For the text-containing cell, return its midpoint in [X, Y] coordinate format. 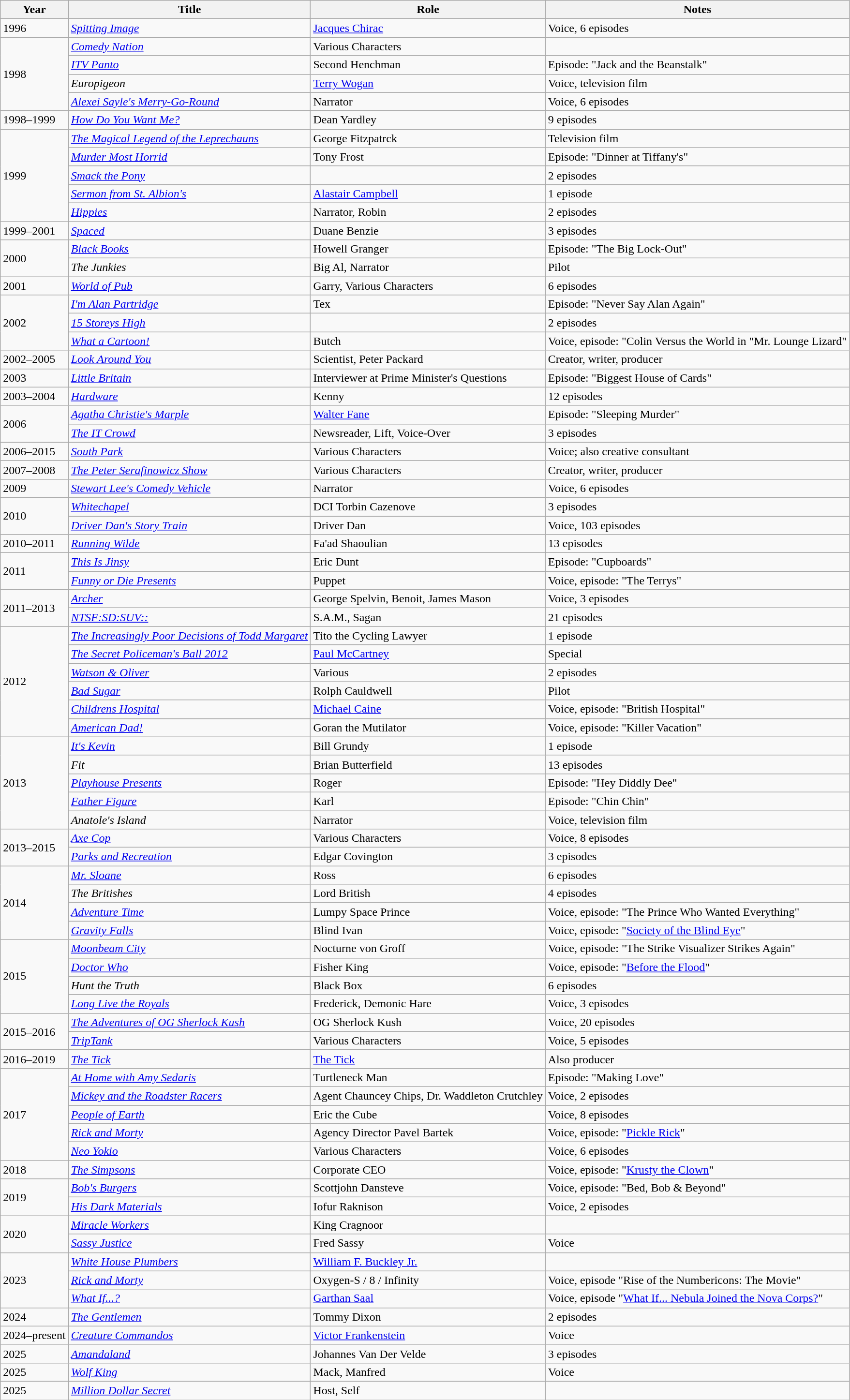
Duane Benzie [428, 231]
2006 [34, 424]
Mack, Manfred [428, 1372]
Comedy Nation [190, 46]
Television film [697, 138]
Black Books [190, 249]
At Home with Amy Sedaris [190, 1077]
Anatole's Island [190, 820]
The Adventures of OG Sherlock Kush [190, 1022]
2011–2013 [34, 608]
Paul McCartney [428, 654]
Stewart Lee's Comedy Vehicle [190, 488]
Driver Dan [428, 525]
1999–2001 [34, 231]
Eric the Cube [428, 1114]
Episode: "Chin Chin" [697, 801]
Fred Sassy [428, 1243]
2001 [34, 286]
Mickey and the Roadster Racers [190, 1096]
Rolph Cauldwell [428, 691]
Bob's Burgers [190, 1188]
OG Sherlock Kush [428, 1022]
NTSF:SD:SUV:: [190, 617]
1998–1999 [34, 120]
2018 [34, 1170]
1999 [34, 175]
Howell Granger [428, 249]
William F. Buckley Jr. [428, 1262]
White House Plumbers [190, 1262]
2010–2011 [34, 544]
King Cragnoor [428, 1225]
Victor Frankenstein [428, 1335]
2020 [34, 1234]
15 Storeys High [190, 323]
1998 [34, 74]
2009 [34, 488]
American Dad! [190, 728]
Dean Yardley [428, 120]
Voice, 5 episodes [697, 1041]
2024 [34, 1317]
S.A.M., Sagan [428, 617]
Agent Chauncey Chips, Dr. Waddleton Crutchley [428, 1096]
South Park [190, 451]
How Do You Want Me? [190, 120]
Episode: "Biggest House of Cards" [697, 378]
2000 [34, 258]
Tito the Cycling Lawyer [428, 636]
Agency Director Pavel Bartek [428, 1133]
Also producer [697, 1059]
Voice, episode: "Society of the Blind Eye" [697, 930]
Walter Fane [428, 415]
The Peter Serafinowicz Show [190, 470]
Running Wilde [190, 544]
Voice, episode: "The Terrys" [697, 581]
Voice, episode: "Pickle Rick" [697, 1133]
2003 [34, 378]
Various [428, 672]
The Britishes [190, 894]
Voice, episode: "British Hospital" [697, 709]
Voice; also creative consultant [697, 451]
Little Britain [190, 378]
Amandaland [190, 1354]
2013 [34, 783]
Nocturne von Groff [428, 949]
The Increasingly Poor Decisions of Todd Margaret [190, 636]
Big Al, Narrator [428, 268]
Alastair Campbell [428, 194]
Fisher King [428, 967]
Episode: "Never Say Alan Again" [697, 304]
2015–2016 [34, 1031]
His Dark Materials [190, 1206]
Episode: "Making Love" [697, 1077]
Voice, episode: "Killer Vacation" [697, 728]
Moonbeam City [190, 949]
Wolf King [190, 1372]
Tommy Dixon [428, 1317]
Lord British [428, 894]
Kenny [428, 396]
Creature Commandos [190, 1335]
Episode: "The Big Lock-Out" [697, 249]
21 episodes [697, 617]
Voice, episode: "Krusty the Clown" [697, 1170]
Archer [190, 599]
Spitting Image [190, 28]
Turtleneck Man [428, 1077]
Driver Dan's Story Train [190, 525]
The Gentlemen [190, 1317]
Title [190, 10]
Hunt the Truth [190, 985]
Karl [428, 801]
Notes [697, 10]
Goran the Mutilator [428, 728]
I'm Alan Partridge [190, 304]
2016–2019 [34, 1059]
Miracle Workers [190, 1225]
Roger [428, 783]
2010 [34, 516]
George Spelvin, Benoit, James Mason [428, 599]
Neo Yokio [190, 1151]
Special [697, 654]
2017 [34, 1114]
2003–2004 [34, 396]
Voice, episode: "Colin Versus the World in "Mr. Lounge Lizard" [697, 341]
2011 [34, 571]
Voice, episode "What If... Nebula Joined the Nova Corps?" [697, 1298]
Adventure Time [190, 912]
Long Live the Royals [190, 1004]
Frederick, Demonic Hare [428, 1004]
2023 [34, 1280]
Interviewer at Prime Minister's Questions [428, 378]
Voice, 20 episodes [697, 1022]
Role [428, 10]
Watson & Oliver [190, 672]
The IT Crowd [190, 433]
2015 [34, 976]
Tony Frost [428, 157]
Episode: "Jack and the Beanstalk" [697, 65]
Black Box [428, 985]
People of Earth [190, 1114]
The Magical Legend of the Leprechauns [190, 138]
Host, Self [428, 1390]
Fit [190, 764]
Episode: "Sleeping Murder" [697, 415]
Jacques Chirac [428, 28]
Puppet [428, 581]
Funny or Die Presents [190, 581]
The Secret Policeman's Ball 2012 [190, 654]
Sermon from St. Albion's [190, 194]
Johannes Van Der Velde [428, 1354]
Hippies [190, 212]
Whitechapel [190, 506]
2013–2015 [34, 848]
Newsreader, Lift, Voice-Over [428, 433]
Oxygen-S / 8 / Infinity [428, 1280]
Playhouse Presents [190, 783]
2014 [34, 903]
World of Pub [190, 286]
Voice, 103 episodes [697, 525]
TripTank [190, 1041]
Bill Grundy [428, 746]
What a Cartoon! [190, 341]
2002 [34, 323]
12 episodes [697, 396]
Bad Sugar [190, 691]
Europigeon [190, 83]
Narrator, Robin [428, 212]
2002–2005 [34, 359]
Voice, episode: "The Prince Who Wanted Everything" [697, 912]
Parks and Recreation [190, 857]
Gravity Falls [190, 930]
Father Figure [190, 801]
It's Kevin [190, 746]
2019 [34, 1197]
1996 [34, 28]
2012 [34, 682]
Garry, Various Characters [428, 286]
Voice, episode "Rise of the Numbericons: The Movie" [697, 1280]
ITV Panto [190, 65]
4 episodes [697, 894]
Butch [428, 341]
George Fitzpatrck [428, 138]
Doctor Who [190, 967]
Alexei Sayle's Merry-Go-Round [190, 102]
Garthan Saal [428, 1298]
Blind Ivan [428, 930]
This Is Jinsy [190, 562]
2006–2015 [34, 451]
Second Henchman [428, 65]
Axe Cop [190, 838]
Eric Dunt [428, 562]
Spaced [190, 231]
2007–2008 [34, 470]
Terry Wogan [428, 83]
Episode: "Dinner at Tiffany's" [697, 157]
Voice, episode: "Before the Flood" [697, 967]
Voice, episode: "The Strike Visualizer Strikes Again" [697, 949]
Hardware [190, 396]
Fa'ad Shaoulian [428, 544]
The Simpsons [190, 1170]
Childrens Hospital [190, 709]
Murder Most Horrid [190, 157]
Voice, episode: "Bed, Bob & Beyond" [697, 1188]
Corporate CEO [428, 1170]
Agatha Christie's Marple [190, 415]
Episode: "Cupboards" [697, 562]
Brian Butterfield [428, 764]
Mr. Sloane [190, 875]
Episode: "Hey Diddly Dee" [697, 783]
Scientist, Peter Packard [428, 359]
Ross [428, 875]
Tex [428, 304]
Look Around You [190, 359]
Scottjohn Dansteve [428, 1188]
Sassy Justice [190, 1243]
Million Dollar Secret [190, 1390]
Edgar Covington [428, 857]
The Junkies [190, 268]
DCI Torbin Cazenove [428, 506]
What If...? [190, 1298]
Year [34, 10]
Michael Caine [428, 709]
Smack the Pony [190, 175]
Iofur Raknison [428, 1206]
9 episodes [697, 120]
2024–present [34, 1335]
Lumpy Space Prince [428, 912]
